Capture the cell that displays the provided text and extract its [X, Y] central coordinate. 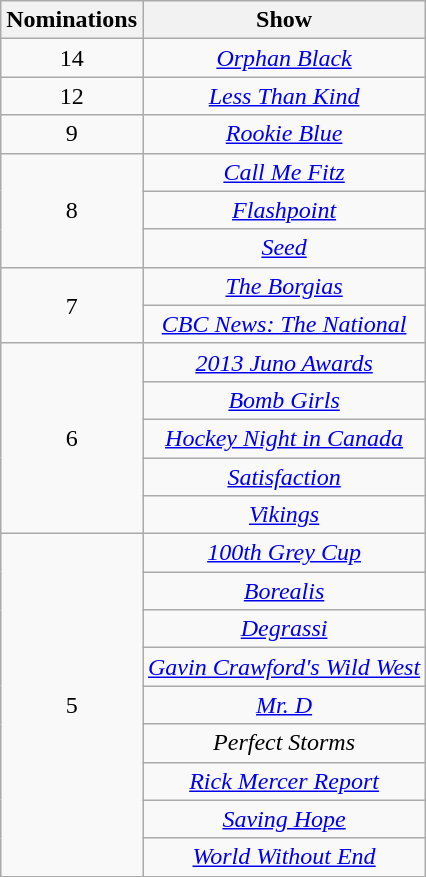
The Borgias [284, 286]
Show [284, 20]
Seed [284, 248]
Flashpoint [284, 210]
Bomb Girls [284, 400]
14 [72, 58]
Borealis [284, 591]
Hockey Night in Canada [284, 438]
5 [72, 706]
Mr. D [284, 705]
Gavin Crawford's Wild West [284, 667]
Call Me Fitz [284, 172]
Vikings [284, 515]
7 [72, 305]
Rick Mercer Report [284, 781]
Satisfaction [284, 477]
12 [72, 96]
Perfect Storms [284, 743]
World Without End [284, 857]
Orphan Black [284, 58]
Nominations [72, 20]
Degrassi [284, 629]
Saving Hope [284, 819]
100th Grey Cup [284, 553]
9 [72, 134]
8 [72, 210]
CBC News: The National [284, 324]
Rookie Blue [284, 134]
2013 Juno Awards [284, 362]
Less Than Kind [284, 96]
6 [72, 438]
